Output the [X, Y] coordinate of the center of the cell containing the given text.  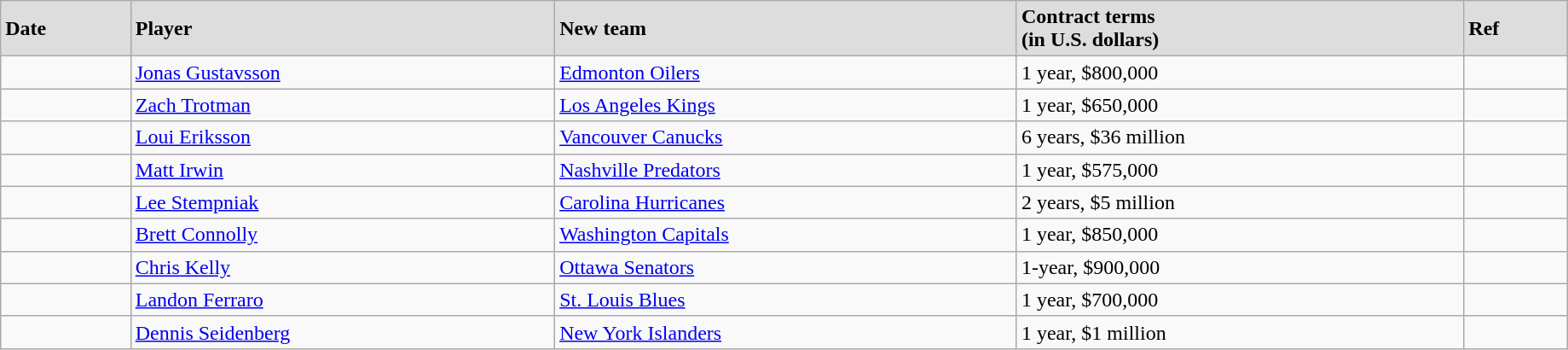
New team [786, 29]
Dennis Seidenberg [343, 332]
1 year, $850,000 [1240, 235]
New York Islanders [786, 332]
Ref [1516, 29]
Ottawa Senators [786, 267]
Brett Connolly [343, 235]
1 year, $800,000 [1240, 73]
6 years, $36 million [1240, 137]
1-year, $900,000 [1240, 267]
Lee Stempniak [343, 202]
1 year, $575,000 [1240, 170]
St. Louis Blues [786, 300]
Jonas Gustavsson [343, 73]
Zach Trotman [343, 105]
2 years, $5 million [1240, 202]
Player [343, 29]
Landon Ferraro [343, 300]
Contract terms(in U.S. dollars) [1240, 29]
1 year, $650,000 [1240, 105]
Matt Irwin [343, 170]
Edmonton Oilers [786, 73]
Loui Eriksson [343, 137]
Washington Capitals [786, 235]
1 year, $700,000 [1240, 300]
1 year, $1 million [1240, 332]
Chris Kelly [343, 267]
Nashville Predators [786, 170]
Carolina Hurricanes [786, 202]
Vancouver Canucks [786, 137]
Los Angeles Kings [786, 105]
Date [66, 29]
